Search for the cell housing the specified text and yield its (X, Y) center coordinate. 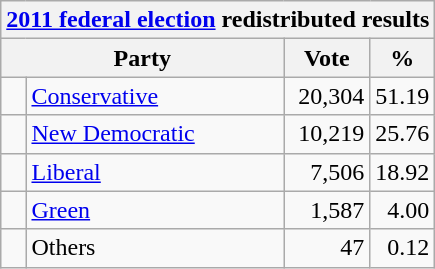
18.92 (402, 172)
4.00 (402, 210)
New Democratic (155, 134)
Green (155, 210)
1,587 (327, 210)
Conservative (155, 96)
Others (155, 248)
2011 federal election redistributed results (218, 20)
25.76 (402, 134)
Vote (327, 58)
10,219 (327, 134)
Liberal (155, 172)
7,506 (327, 172)
20,304 (327, 96)
47 (327, 248)
% (402, 58)
Party (142, 58)
51.19 (402, 96)
0.12 (402, 248)
